Provide the [x, y] coordinate of the cell's center where the given text is located.  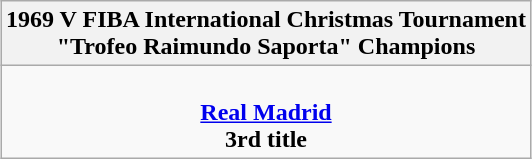
Real Madrid3rd title [266, 112]
1969 V FIBA International Christmas Tournament"Trofeo Raimundo Saporta" Champions [266, 34]
